Determine the (X, Y) coordinate at the center of the cell enclosing the given text.  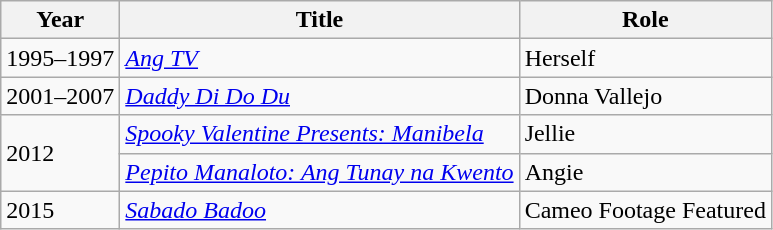
Herself (645, 58)
Sabado Badoo (320, 210)
Donna Vallejo (645, 96)
Pepito Manaloto: Ang Tunay na Kwento (320, 172)
Jellie (645, 134)
Ang TV (320, 58)
Angie (645, 172)
1995–1997 (60, 58)
2012 (60, 153)
Title (320, 20)
Role (645, 20)
2015 (60, 210)
Spooky Valentine Presents: Manibela (320, 134)
Daddy Di Do Du (320, 96)
Year (60, 20)
2001–2007 (60, 96)
Cameo Footage Featured (645, 210)
